Scan for the cell matching the given text and deliver its [X, Y] coordinate at center. 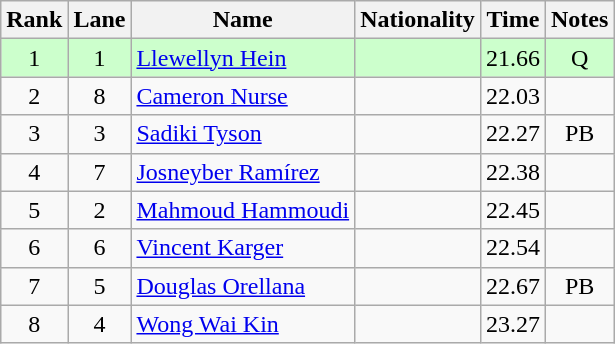
Rank [34, 20]
Llewellyn Hein [243, 58]
Cameron Nurse [243, 96]
22.03 [512, 96]
22.45 [512, 210]
Name [243, 20]
Wong Wai Kin [243, 324]
Notes [579, 20]
Sadiki Tyson [243, 134]
23.27 [512, 324]
Douglas Orellana [243, 286]
21.66 [512, 58]
Josneyber Ramírez [243, 172]
Time [512, 20]
Q [579, 58]
Lane [100, 20]
22.54 [512, 248]
Mahmoud Hammoudi [243, 210]
22.67 [512, 286]
22.27 [512, 134]
Nationality [418, 20]
22.38 [512, 172]
Vincent Karger [243, 248]
